Extract the [X, Y] coordinate from the center of the cell holding the provided text.  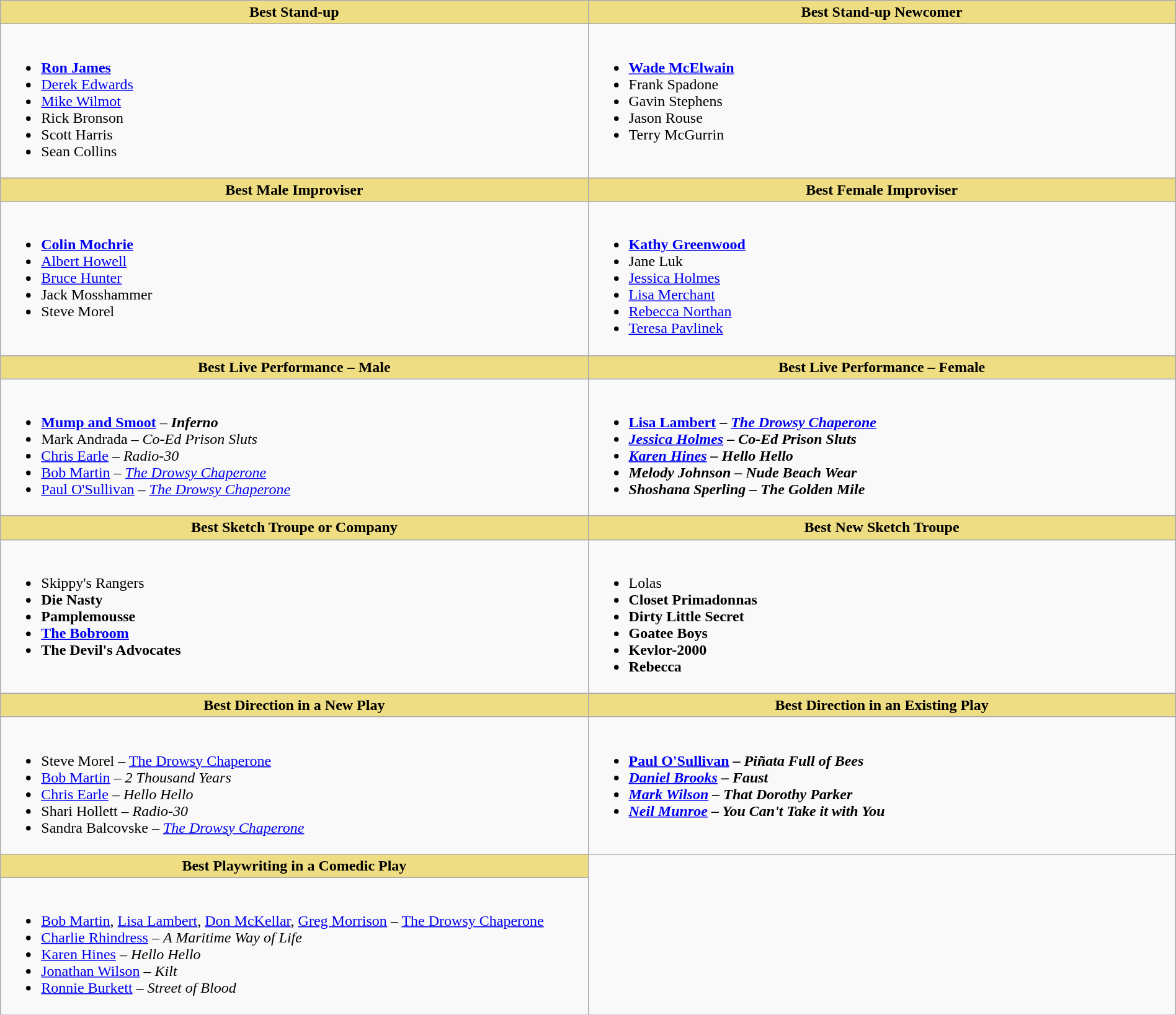
Wade McElwainFrank SpadoneGavin StephensJason RouseTerry McGurrin [882, 101]
Paul O'Sullivan – Piñata Full of BeesDaniel Brooks – FaustMark Wilson – That Dorothy ParkerNeil Munroe – You Can't Take it with You [882, 785]
Best Live Performance – Male [294, 367]
Best Female Improviser [882, 190]
Ron JamesDerek EdwardsMike WilmotRick BronsonScott HarrisSean Collins [294, 101]
Best Sketch Troupe or Company [294, 528]
Best Direction in an Existing Play [882, 705]
Colin MochrieAlbert HowellBruce HunterJack MosshammerSteve Morel [294, 278]
LolasCloset PrimadonnasDirty Little SecretGoatee BoysKevlor-2000Rebecca [882, 616]
Best New Sketch Troupe [882, 528]
Skippy's RangersDie NastyPamplemousseThe BobroomThe Devil's Advocates [294, 616]
Best Playwriting in a Comedic Play [294, 866]
Best Stand-up [294, 12]
Kathy GreenwoodJane LukJessica HolmesLisa MerchantRebecca NorthanTeresa Pavlinek [882, 278]
Best Direction in a New Play [294, 705]
Best Stand-up Newcomer [882, 12]
Best Live Performance – Female [882, 367]
Best Male Improviser [294, 190]
